Provide the (X, Y) coordinate of the cell's center where the given text is located.  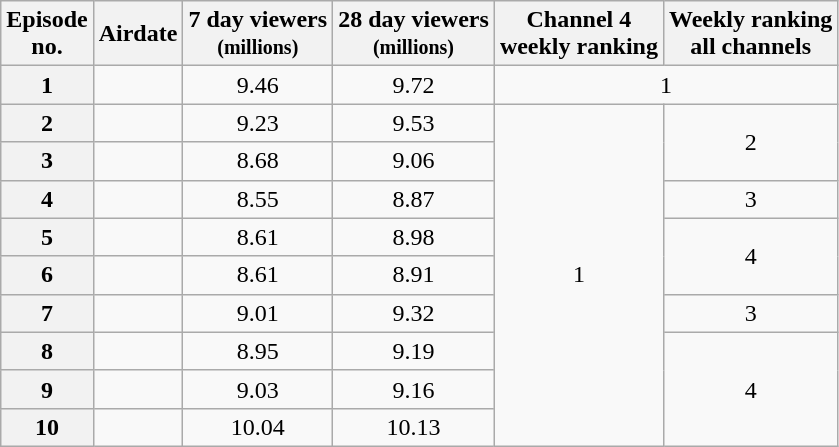
Episodeno. (47, 34)
Channel 4weekly ranking (578, 34)
9.46 (258, 85)
9.72 (414, 85)
8.87 (414, 199)
8 (47, 351)
9.53 (414, 123)
9.19 (414, 351)
7 (47, 313)
7 day viewers(millions) (258, 34)
9.32 (414, 313)
9.06 (414, 161)
8.68 (258, 161)
8.95 (258, 351)
28 day viewers(millions) (414, 34)
9 (47, 389)
10.04 (258, 427)
9.23 (258, 123)
9.16 (414, 389)
8.98 (414, 237)
10.13 (414, 427)
6 (47, 275)
Airdate (138, 34)
5 (47, 237)
10 (47, 427)
9.01 (258, 313)
8.55 (258, 199)
Weekly rankingall channels (750, 34)
8.91 (414, 275)
9.03 (258, 389)
